Find where the given text appears and provide that cell's center as [X, Y] coordinate. 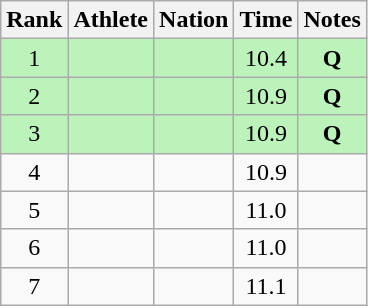
11.1 [266, 286]
Notes [332, 20]
7 [34, 286]
2 [34, 96]
4 [34, 172]
6 [34, 248]
10.4 [266, 58]
Athlete [111, 20]
5 [34, 210]
Time [266, 20]
Rank [34, 20]
Nation [194, 20]
1 [34, 58]
3 [34, 134]
